Return the [x, y] coordinate for the center point of the cell that contains the specified text.  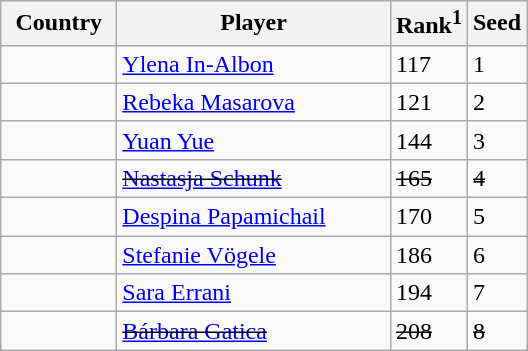
Country [59, 24]
4 [496, 178]
Rebeka Masarova [254, 102]
5 [496, 217]
Despina Papamichail [254, 217]
208 [428, 331]
194 [428, 293]
Bárbara Gatica [254, 331]
Sara Errani [254, 293]
7 [496, 293]
Stefanie Vögele [254, 255]
6 [496, 255]
3 [496, 140]
144 [428, 140]
1 [496, 64]
Nastasja Schunk [254, 178]
Yuan Yue [254, 140]
117 [428, 64]
2 [496, 102]
8 [496, 331]
121 [428, 102]
Ylena In-Albon [254, 64]
Player [254, 24]
Seed [496, 24]
186 [428, 255]
170 [428, 217]
165 [428, 178]
Rank1 [428, 24]
